Locate the cell with the specified text and output its (x, y) center coordinate. 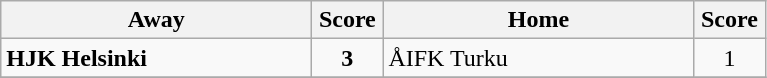
ÅIFK Turku (538, 58)
1 (730, 58)
Home (538, 20)
3 (348, 58)
HJK Helsinki (156, 58)
Away (156, 20)
